Scan for the cell matching the given text and deliver its [x, y] coordinate at center. 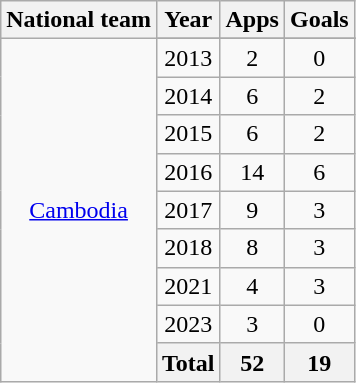
14 [252, 172]
2016 [188, 172]
National team [79, 20]
8 [252, 248]
2015 [188, 134]
2013 [188, 58]
2018 [188, 248]
Year [188, 20]
Goals [319, 20]
2014 [188, 96]
Apps [252, 20]
4 [252, 286]
2017 [188, 210]
2023 [188, 324]
19 [319, 362]
2021 [188, 286]
Cambodia [79, 210]
Total [188, 362]
52 [252, 362]
9 [252, 210]
